Detect which cell encompasses the target text, then output its (X, Y) center coordinate. 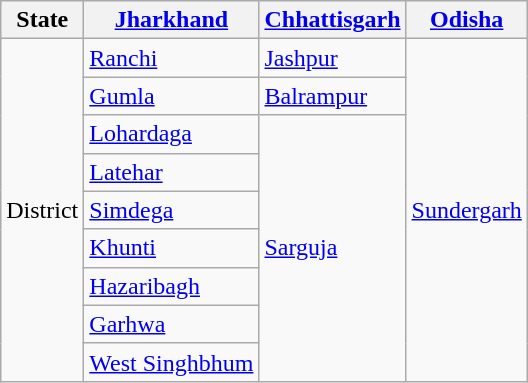
Ranchi (172, 58)
Lohardaga (172, 134)
District (42, 210)
Sundergarh (466, 210)
Jashpur (332, 58)
Odisha (466, 20)
Chhattisgarh (332, 20)
Sarguja (332, 248)
Gumla (172, 96)
Latehar (172, 172)
Balrampur (332, 96)
Khunti (172, 248)
West Singhbhum (172, 362)
Simdega (172, 210)
Jharkhand (172, 20)
Garhwa (172, 324)
State (42, 20)
Hazaribagh (172, 286)
